Search for the cell housing the specified text and yield its [x, y] center coordinate. 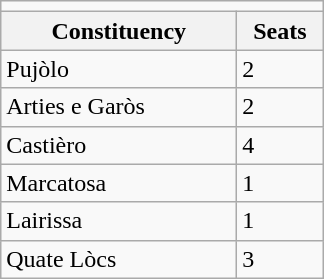
Marcatosa [119, 183]
Quate Lòcs [119, 259]
Constituency [119, 31]
Lairissa [119, 221]
Pujòlo [119, 69]
Castièro [119, 145]
4 [280, 145]
3 [280, 259]
Arties e Garòs [119, 107]
Seats [280, 31]
